For the text-containing cell, return its midpoint in (x, y) coordinate format. 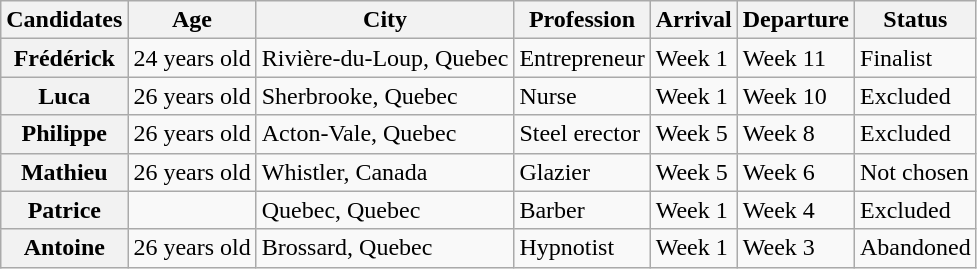
Sherbrooke, Quebec (385, 96)
Luca (64, 96)
Age (192, 20)
Status (916, 20)
Mathieu (64, 172)
Brossard, Quebec (385, 248)
City (385, 20)
Arrival (694, 20)
Whistler, Canada (385, 172)
Week 10 (796, 96)
Antoine (64, 248)
Week 3 (796, 248)
Week 6 (796, 172)
Nurse (582, 96)
Departure (796, 20)
Entrepreneur (582, 58)
Abandoned (916, 248)
Week 8 (796, 134)
Glazier (582, 172)
Quebec, Quebec (385, 210)
Finalist (916, 58)
Barber (582, 210)
Week 4 (796, 210)
Profession (582, 20)
Week 11 (796, 58)
Philippe (64, 134)
Patrice (64, 210)
Frédérick (64, 58)
24 years old (192, 58)
Candidates (64, 20)
Not chosen (916, 172)
Acton-Vale, Quebec (385, 134)
Steel erector (582, 134)
Hypnotist (582, 248)
Rivière-du-Loup, Quebec (385, 58)
